Extract the (x, y) coordinate from the center of the cell holding the provided text.  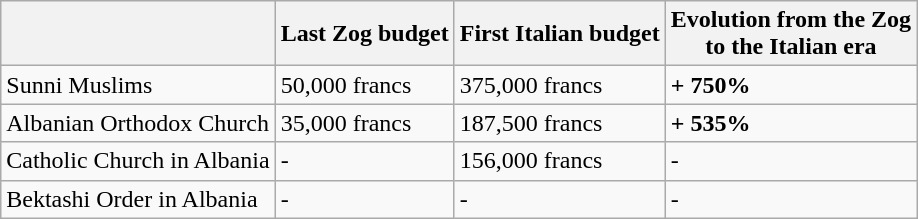
Evolution from the Zog to the Italian era (790, 34)
35,000 francs (364, 123)
187,500 francs (560, 123)
Catholic Church in Albania (138, 161)
156,000 francs (560, 161)
First Italian budget (560, 34)
Albanian Orthodox Church (138, 123)
50,000 francs (364, 85)
+ 535% (790, 123)
375,000 francs (560, 85)
Last Zog budget (364, 34)
Bektashi Order in Albania (138, 199)
Sunni Muslims (138, 85)
+ 750% (790, 85)
